Determine the (X, Y) coordinate at the center of the cell enclosing the given text.  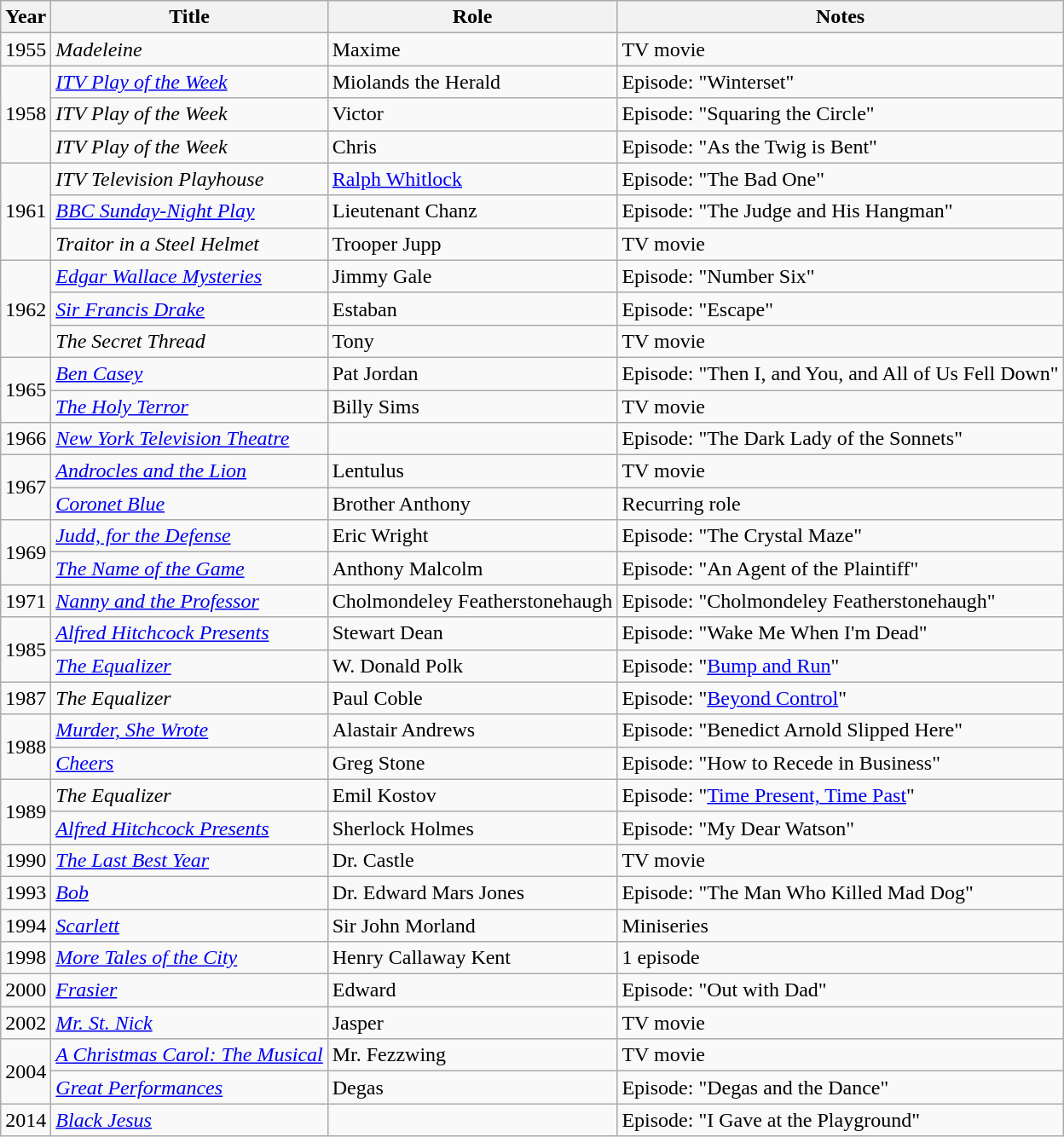
Scarlett (189, 925)
Notes (841, 17)
1989 (26, 811)
Pat Jordan (472, 373)
Cheers (189, 763)
Stewart Dean (472, 633)
The Secret Thread (189, 341)
1993 (26, 892)
Episode: "Squaring the Circle" (841, 114)
Episode: "The Bad One" (841, 179)
Jimmy Gale (472, 276)
Paul Coble (472, 698)
Episode: "Wake Me When I'm Dead" (841, 633)
Frasier (189, 990)
W. Donald Polk (472, 666)
BBC Sunday-Night Play (189, 211)
Dr. Castle (472, 860)
Maxime (472, 49)
Episode: "Out with Dad" (841, 990)
Episode: "The Crystal Maze" (841, 536)
Degas (472, 1088)
Brother Anthony (472, 504)
Mr. Fezzwing (472, 1055)
Emil Kostov (472, 795)
Miniseries (841, 925)
Black Jesus (189, 1120)
Bob (189, 892)
Year (26, 17)
Coronet Blue (189, 504)
2000 (26, 990)
1965 (26, 390)
Miolands the Herald (472, 82)
Tony (472, 341)
Jasper (472, 1023)
Episode: "Time Present, Time Past" (841, 795)
1962 (26, 309)
Ralph Whitlock (472, 179)
Recurring role (841, 504)
Lieutenant Chanz (472, 211)
Lentulus (472, 471)
Edward (472, 990)
1958 (26, 114)
1969 (26, 552)
1998 (26, 958)
Alastair Andrews (472, 730)
Chris (472, 147)
Androcles and the Lion (189, 471)
Episode: "Bump and Run" (841, 666)
Episode: "Benedict Arnold Slipped Here" (841, 730)
Title (189, 17)
Dr. Edward Mars Jones (472, 892)
A Christmas Carol: The Musical (189, 1055)
Great Performances (189, 1088)
Episode: "Escape" (841, 309)
The Name of the Game (189, 568)
More Tales of the City (189, 958)
Cholmondeley Featherstonehaugh (472, 601)
Nanny and the Professor (189, 601)
1987 (26, 698)
Murder, She Wrote (189, 730)
Mr. St. Nick (189, 1023)
Episode: "I Gave at the Playground" (841, 1120)
Greg Stone (472, 763)
2004 (26, 1071)
Episode: "Then I, and You, and All of Us Fell Down" (841, 373)
Sherlock Holmes (472, 828)
The Holy Terror (189, 407)
Episode: "Winterset" (841, 82)
1990 (26, 860)
Eric Wright (472, 536)
1955 (26, 49)
The Last Best Year (189, 860)
Episode: "The Dark Lady of the Sonnets" (841, 439)
1988 (26, 747)
Episode: "My Dear Watson" (841, 828)
Episode: "Cholmondeley Featherstonehaugh" (841, 601)
New York Television Theatre (189, 439)
1967 (26, 488)
Victor (472, 114)
Episode: "Number Six" (841, 276)
Traitor in a Steel Helmet (189, 244)
Episode: "Degas and the Dance" (841, 1088)
Episode: "As the Twig is Bent" (841, 147)
Ben Casey (189, 373)
Sir John Morland (472, 925)
Episode: "The Judge and His Hangman" (841, 211)
2002 (26, 1023)
Anthony Malcolm (472, 568)
Trooper Jupp (472, 244)
1961 (26, 211)
1971 (26, 601)
Role (472, 17)
Episode: "Beyond Control" (841, 698)
Episode: "The Man Who Killed Mad Dog" (841, 892)
ITV Television Playhouse (189, 179)
Henry Callaway Kent (472, 958)
Episode: "An Agent of the Plaintiff" (841, 568)
Judd, for the Defense (189, 536)
Madeleine (189, 49)
1985 (26, 649)
1 episode (841, 958)
1994 (26, 925)
2014 (26, 1120)
Estaban (472, 309)
Episode: "How to Recede in Business" (841, 763)
Sir Francis Drake (189, 309)
1966 (26, 439)
Billy Sims (472, 407)
Edgar Wallace Mysteries (189, 276)
